From the cell containing the given text, extract its center point as [x, y] coordinate. 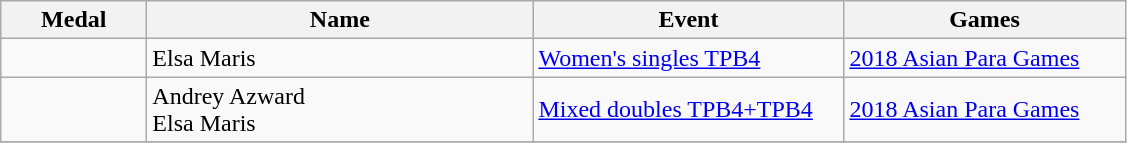
Games [984, 20]
Women's singles TPB4 [688, 58]
Mixed doubles TPB4+TPB4 [688, 110]
Elsa Maris [340, 58]
Andrey Azward Elsa Maris [340, 110]
Medal [74, 20]
Event [688, 20]
Name [340, 20]
